Provide the (X, Y) coordinate of the cell's center where the given text is located.  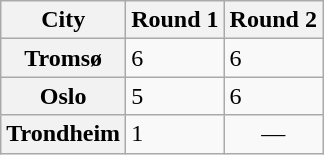
1 (175, 134)
Tromsø (64, 58)
Trondheim (64, 134)
— (273, 134)
Round 1 (175, 20)
Round 2 (273, 20)
City (64, 20)
Oslo (64, 96)
5 (175, 96)
